Detect which cell encompasses the target text, then output its (x, y) center coordinate. 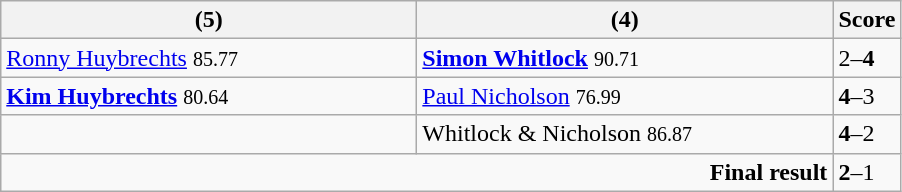
(4) (625, 20)
Ronny Huybrechts 85.77 (209, 58)
4–3 (867, 96)
Score (867, 20)
4–2 (867, 134)
Final result (417, 172)
2–4 (867, 58)
2–1 (867, 172)
Paul Nicholson 76.99 (625, 96)
Simon Whitlock 90.71 (625, 58)
Kim Huybrechts 80.64 (209, 96)
Whitlock & Nicholson 86.87 (625, 134)
(5) (209, 20)
